Provide the [X, Y] coordinate of the cell's center where the given text is located.  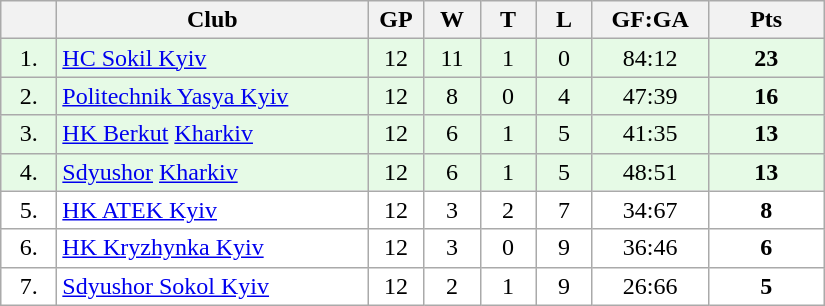
L [564, 20]
Sdyushor Sokol Kyiv [212, 286]
7. [29, 286]
Pts [766, 20]
Politechnik Yasya Kyiv [212, 96]
41:35 [650, 134]
4. [29, 172]
16 [766, 96]
4 [564, 96]
23 [766, 58]
5. [29, 210]
2. [29, 96]
GP [396, 20]
7 [564, 210]
3. [29, 134]
Sdyushor Kharkiv [212, 172]
11 [452, 58]
36:46 [650, 248]
26:66 [650, 286]
34:67 [650, 210]
1. [29, 58]
W [452, 20]
HK ATEK Kyiv [212, 210]
Club [212, 20]
T [508, 20]
HK Kryzhynka Kyiv [212, 248]
84:12 [650, 58]
47:39 [650, 96]
48:51 [650, 172]
6. [29, 248]
GF:GA [650, 20]
HC Sokil Kyiv [212, 58]
HK Berkut Kharkiv [212, 134]
